Return [X, Y] of the center of cell containing provided text 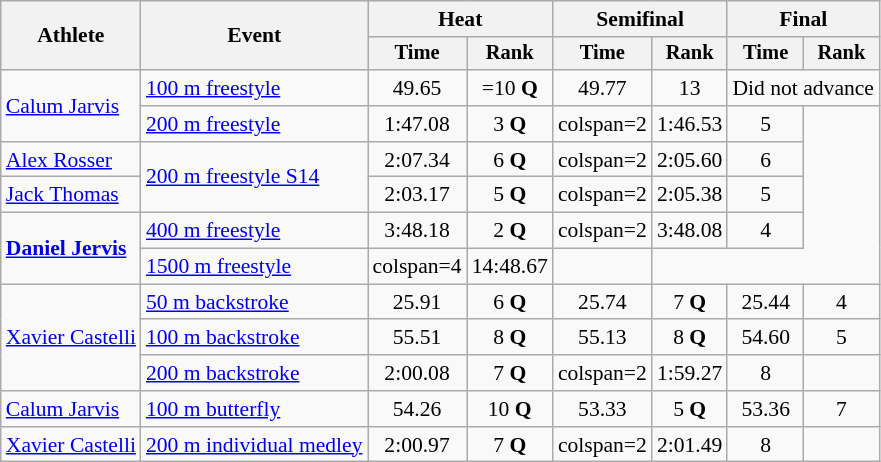
54.60 [766, 338]
49.77 [602, 88]
Did not advance [803, 88]
400 m freestyle [254, 231]
Final [803, 19]
100 m butterfly [254, 409]
3 Q [510, 124]
1:59.27 [690, 373]
55.13 [602, 338]
200 m freestyle [254, 124]
14:48.67 [510, 267]
6 [766, 160]
25.74 [602, 302]
Athlete [71, 36]
8 [766, 373]
10 Q [510, 409]
Xavier Castelli [71, 338]
Daniel Jervis [71, 248]
50 m backstroke [254, 302]
2:05.60 [690, 160]
3:48.08 [690, 231]
53.36 [766, 409]
200 m freestyle S14 [254, 178]
54.26 [418, 409]
3:48.18 [418, 231]
Event [254, 36]
2:00.08 [418, 373]
100 m backstroke [254, 338]
2:05.38 [690, 195]
25.44 [766, 302]
=10 Q [510, 88]
7 [842, 409]
1:46.53 [690, 124]
2:07.34 [418, 160]
2 Q [510, 231]
1500 m freestyle [254, 267]
53.33 [602, 409]
13 [690, 88]
Jack Thomas [71, 195]
1:47.08 [418, 124]
colspan=4 [418, 267]
2:03.17 [418, 195]
Alex Rosser [71, 160]
Heat [460, 19]
Semifinal [640, 19]
49.65 [418, 88]
25.91 [418, 302]
200 m backstroke [254, 373]
55.51 [418, 338]
100 m freestyle [254, 88]
